Locate the cell with the specified text and output its [X, Y] center coordinate. 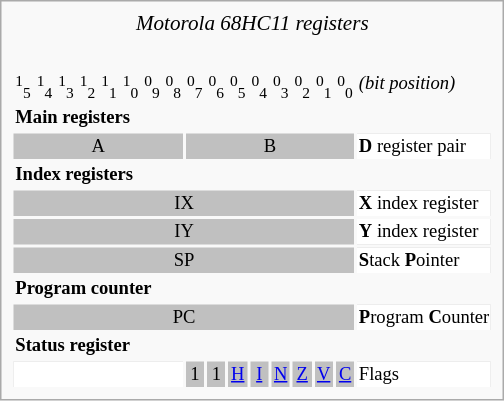
Main registers [252, 119]
C [345, 375]
15 [23, 86]
V [323, 375]
D register pair [424, 147]
Y index register [424, 233]
SP [184, 261]
13 [66, 86]
06 [216, 86]
08 [173, 86]
03 [280, 86]
07 [195, 86]
Program counter [252, 290]
Motorola 68HC11 registers [252, 23]
09 [152, 86]
IX [184, 204]
Flags [424, 375]
(bit position) [424, 86]
02 [302, 86]
04 [259, 86]
N [280, 375]
01 [323, 86]
Index registers [252, 176]
IY [184, 233]
X index register [424, 204]
00 [345, 86]
PC [184, 318]
A [98, 147]
Program Counter [424, 318]
11 [109, 86]
H [238, 375]
I [259, 375]
14 [44, 86]
Status register [252, 347]
05 [238, 86]
B [270, 147]
Z [302, 375]
12 [87, 86]
10 [130, 86]
Stack Pointer [424, 261]
